From the cell containing the given text, extract its center point as (x, y) coordinate. 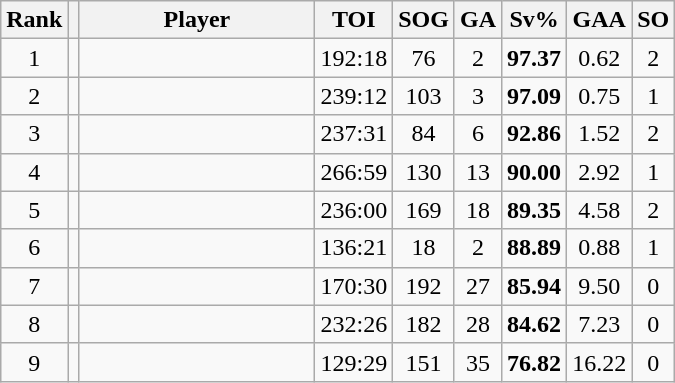
SOG (424, 20)
97.37 (534, 58)
103 (424, 96)
89.35 (534, 210)
SO (654, 20)
76 (424, 58)
97.09 (534, 96)
28 (478, 324)
9 (34, 362)
192:18 (354, 58)
8 (34, 324)
136:21 (354, 248)
7.23 (600, 324)
4.58 (600, 210)
239:12 (354, 96)
232:26 (354, 324)
129:29 (354, 362)
Sv% (534, 20)
5 (34, 210)
GAA (600, 20)
192 (424, 286)
GA (478, 20)
13 (478, 172)
9.50 (600, 286)
169 (424, 210)
4 (34, 172)
88.89 (534, 248)
0.62 (600, 58)
130 (424, 172)
16.22 (600, 362)
1.52 (600, 134)
0.88 (600, 248)
151 (424, 362)
7 (34, 286)
90.00 (534, 172)
236:00 (354, 210)
Player (197, 20)
76.82 (534, 362)
35 (478, 362)
0.75 (600, 96)
84.62 (534, 324)
84 (424, 134)
85.94 (534, 286)
Rank (34, 20)
170:30 (354, 286)
266:59 (354, 172)
182 (424, 324)
2.92 (600, 172)
92.86 (534, 134)
TOI (354, 20)
27 (478, 286)
237:31 (354, 134)
